Extract the [x, y] coordinate from the center of the cell holding the provided text.  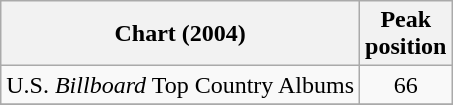
66 [406, 85]
Chart (2004) [180, 34]
U.S. Billboard Top Country Albums [180, 85]
Peakposition [406, 34]
